Identify which cell holds the provided text, then report its (X, Y) central coordinate. 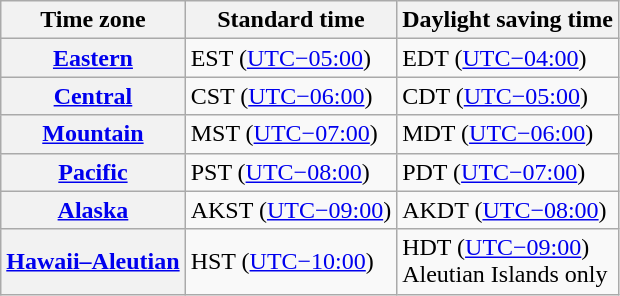
Pacific (93, 172)
Central (93, 96)
AKDT (UTC−08:00) (508, 210)
PDT (UTC−07:00) (508, 172)
HDT (UTC−09:00)Aleutian Islands only (508, 262)
Standard time (291, 20)
AKST (UTC−09:00) (291, 210)
MDT (UTC−06:00) (508, 134)
EST (UTC−05:00) (291, 58)
CST (UTC−06:00) (291, 96)
Daylight saving time (508, 20)
EDT (UTC−04:00) (508, 58)
Mountain (93, 134)
Time zone (93, 20)
Alaska (93, 210)
CDT (UTC−05:00) (508, 96)
Eastern (93, 58)
MST (UTC−07:00) (291, 134)
Hawaii–Aleutian (93, 262)
PST (UTC−08:00) (291, 172)
HST (UTC−10:00) (291, 262)
